Return [X, Y] of the center of cell containing provided text 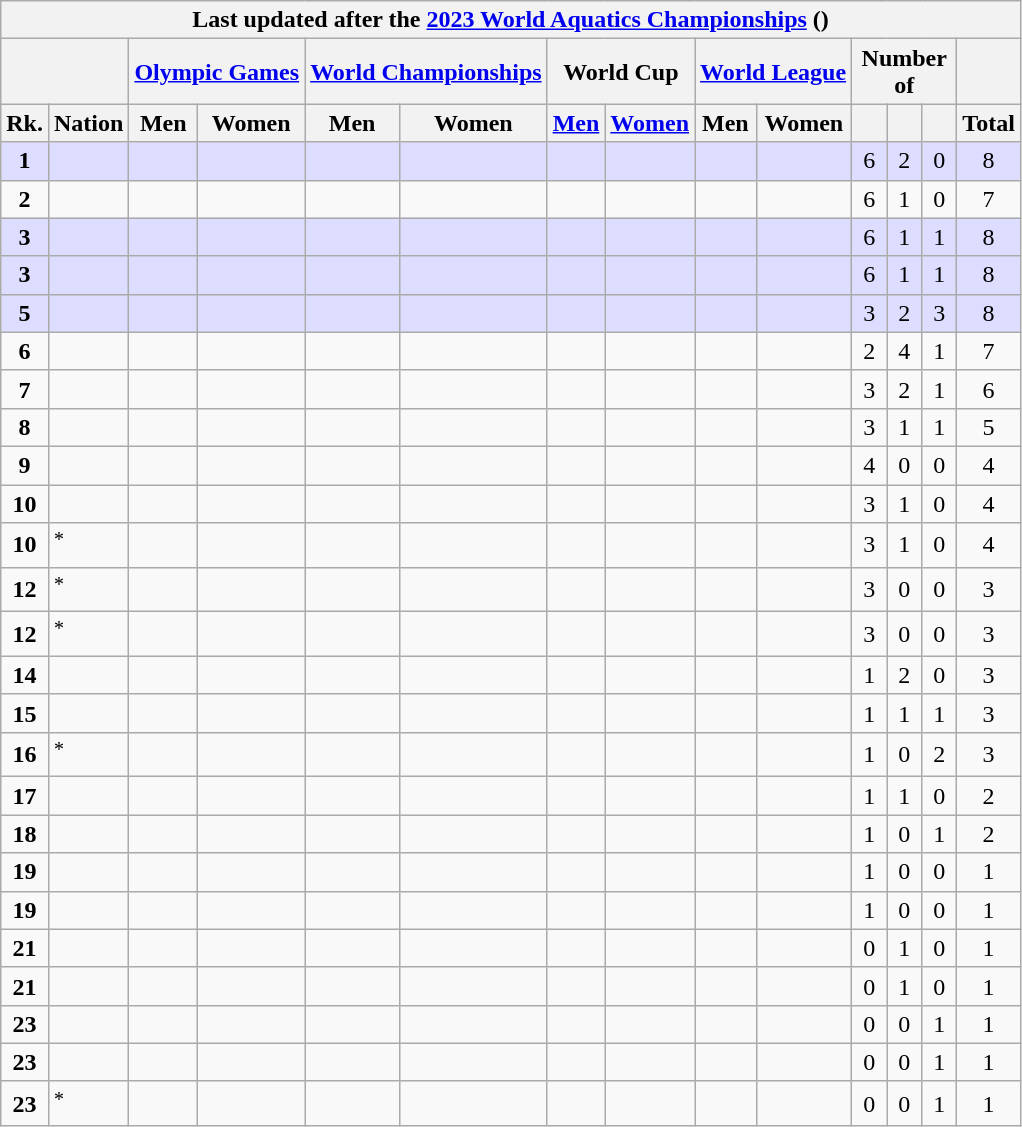
Total [989, 123]
Last updated after the 2023 World Aquatics Championships () [511, 20]
World League [774, 72]
Olympic Games [217, 72]
Rk. [25, 123]
Number of [904, 72]
9 [25, 465]
16 [25, 754]
World Cup [620, 72]
15 [25, 713]
14 [25, 675]
World Championships [426, 72]
17 [25, 796]
18 [25, 834]
Nation [88, 123]
